Detect which cell encompasses the target text, then output its (x, y) center coordinate. 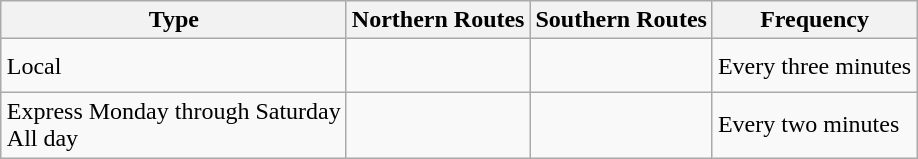
Local (174, 66)
Frequency (814, 20)
Express Monday through SaturdayAll day (174, 124)
Northern Routes (438, 20)
Every three minutes (814, 66)
Southern Routes (621, 20)
Type (174, 20)
Every two minutes (814, 124)
